From the cell containing the given text, extract its center point as (X, Y) coordinate. 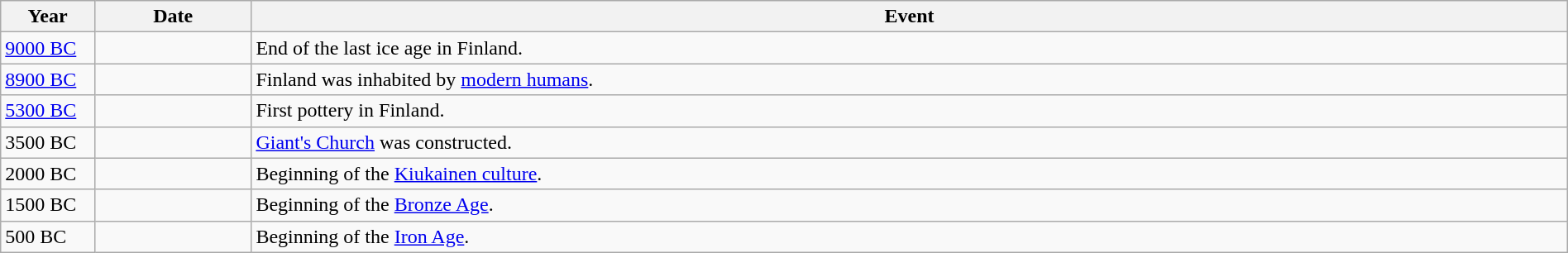
8900 BC (48, 79)
End of the last ice age in Finland. (910, 48)
Beginning of the Kiukainen culture. (910, 174)
Year (48, 17)
3500 BC (48, 142)
Event (910, 17)
First pottery in Finland. (910, 111)
5300 BC (48, 111)
2000 BC (48, 174)
500 BC (48, 236)
9000 BC (48, 48)
1500 BC (48, 205)
Finland was inhabited by modern humans. (910, 79)
Giant's Church was constructed. (910, 142)
Date (172, 17)
Beginning of the Iron Age. (910, 236)
Beginning of the Bronze Age. (910, 205)
